Find where the given text appears and provide that cell's center as [x, y] coordinate. 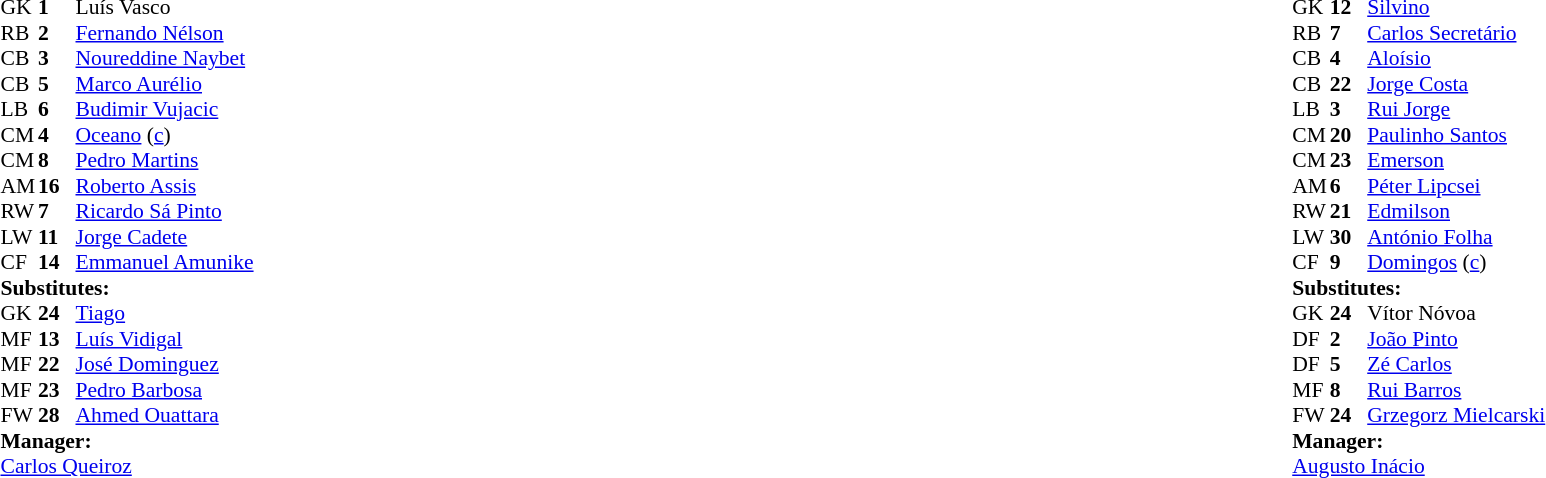
21 [1349, 211]
Jorge Cadete [165, 237]
Péter Lipcsei [1456, 186]
José Dominguez [165, 365]
Ahmed Ouattara [165, 415]
Luís Vidigal [165, 339]
Aloísio [1456, 59]
Paulinho Santos [1456, 135]
Marco Aurélio [165, 84]
16 [57, 186]
28 [57, 415]
Pedro Barbosa [165, 390]
Noureddine Naybet [165, 59]
Jorge Costa [1456, 84]
António Folha [1456, 237]
13 [57, 339]
Edmilson [1456, 211]
9 [1349, 263]
Rui Barros [1456, 390]
Zé Carlos [1456, 365]
Grzegorz Mielcarski [1456, 415]
Budimir Vujacic [165, 109]
14 [57, 263]
João Pinto [1456, 339]
Oceano (c) [165, 135]
11 [57, 237]
Emmanuel Amunike [165, 263]
Domingos (c) [1456, 263]
Vítor Nóvoa [1456, 313]
Tiago [165, 313]
Fernando Nélson [165, 33]
Rui Jorge [1456, 109]
Ricardo Sá Pinto [165, 211]
Pedro Martins [165, 161]
30 [1349, 237]
Emerson [1456, 161]
20 [1349, 135]
Roberto Assis [165, 186]
Carlos Secretário [1456, 33]
